Identify which cell holds the provided text, then report its [X, Y] central coordinate. 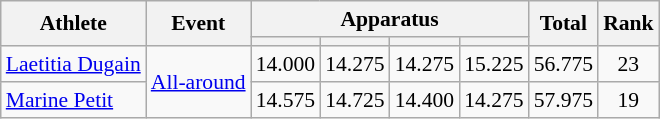
14.575 [286, 100]
56.775 [564, 64]
Apparatus [390, 19]
Event [198, 24]
14.725 [354, 100]
Rank [628, 24]
14.000 [286, 64]
Total [564, 24]
14.400 [424, 100]
57.975 [564, 100]
Marine Petit [74, 100]
All-around [198, 82]
Laetitia Dugain [74, 64]
23 [628, 64]
Athlete [74, 24]
15.225 [494, 64]
19 [628, 100]
